Provide the (X, Y) coordinate of the cell's center where the given text is located.  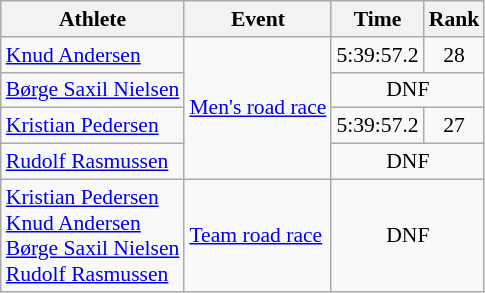
Athlete (93, 19)
Børge Saxil Nielsen (93, 90)
Team road race (258, 235)
Men's road race (258, 108)
Rudolf Rasmussen (93, 162)
27 (454, 126)
Time (377, 19)
28 (454, 55)
Rank (454, 19)
Event (258, 19)
Kristian PedersenKnud AndersenBørge Saxil NielsenRudolf Rasmussen (93, 235)
Knud Andersen (93, 55)
Kristian Pedersen (93, 126)
